Search for the cell housing the specified text and yield its (X, Y) center coordinate. 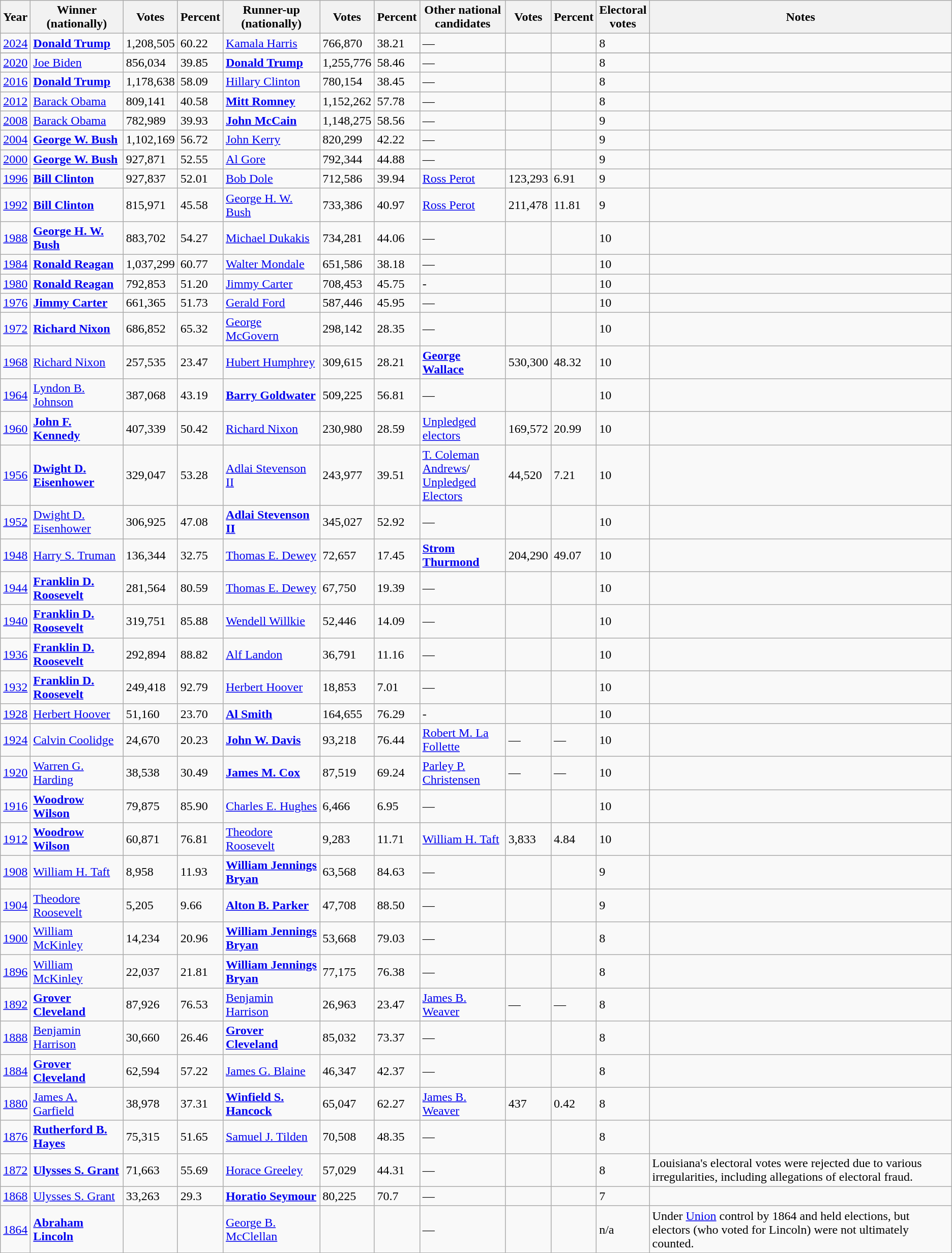
1896 (15, 971)
249,418 (151, 688)
93,218 (347, 739)
1880 (15, 1103)
Alf Landon (271, 654)
1916 (15, 805)
7.21 (574, 475)
75,315 (151, 1137)
44.31 (397, 1170)
509,225 (347, 396)
70,508 (347, 1137)
51,160 (151, 713)
407,339 (151, 428)
Hillary Clinton (271, 82)
39.51 (397, 475)
Strom Thurmond (463, 555)
30.49 (200, 773)
James G. Blaine (271, 1071)
3,833 (528, 839)
58.56 (397, 121)
40.97 (397, 204)
883,702 (151, 238)
39.93 (200, 121)
51.73 (200, 303)
80,225 (347, 1196)
65.32 (200, 330)
Samuel J. Tilden (271, 1137)
52.01 (200, 178)
60,871 (151, 839)
927,837 (151, 178)
77,175 (347, 971)
43.19 (200, 396)
54.27 (200, 238)
53,668 (347, 939)
21.81 (200, 971)
62,594 (151, 1071)
18,853 (347, 688)
136,344 (151, 555)
387,068 (151, 396)
Horatio Seymour (271, 1196)
Abraham Lincoln (77, 1229)
Michael Dukakis (271, 238)
36,791 (347, 654)
9,283 (347, 839)
44.06 (397, 238)
56.81 (397, 396)
1924 (15, 739)
62.27 (397, 1103)
92.79 (200, 688)
79,875 (151, 805)
85.88 (200, 621)
Bob Dole (271, 178)
7.01 (397, 688)
63,568 (347, 873)
1,255,776 (347, 63)
57,029 (347, 1170)
2000 (15, 159)
2012 (15, 101)
57.78 (397, 101)
292,894 (151, 654)
19.39 (397, 588)
50.42 (200, 428)
14.09 (397, 621)
766,870 (347, 43)
38.21 (397, 43)
230,980 (347, 428)
792,853 (151, 283)
38.18 (397, 264)
John F. Kennedy (77, 428)
20.99 (574, 428)
1892 (15, 1005)
2008 (15, 121)
281,564 (151, 588)
24,670 (151, 739)
56.72 (200, 140)
39.94 (397, 178)
44,520 (528, 475)
Al Gore (271, 159)
1,178,638 (151, 82)
John Kerry (271, 140)
11.93 (200, 873)
1888 (15, 1037)
11.81 (574, 204)
1864 (15, 1229)
1964 (15, 396)
Kamala Harris (271, 43)
87,926 (151, 1005)
65,047 (347, 1103)
James M. Cox (271, 773)
20.23 (200, 739)
George B. McClellan (271, 1229)
169,572 (528, 428)
52.92 (397, 522)
9.66 (200, 905)
0.42 (574, 1103)
1972 (15, 330)
Winner (nationally) (77, 17)
1,152,262 (347, 101)
1904 (15, 905)
76.81 (200, 839)
49.07 (574, 555)
1992 (15, 204)
Charles E. Hughes (271, 805)
712,586 (347, 178)
686,852 (151, 330)
72,657 (347, 555)
211,478 (528, 204)
Alton B. Parker (271, 905)
1912 (15, 839)
14,234 (151, 939)
George Wallace (463, 362)
John W. Davis (271, 739)
6,466 (347, 805)
1976 (15, 303)
257,535 (151, 362)
Winfield S. Hancock (271, 1103)
734,281 (347, 238)
Walter Mondale (271, 264)
204,290 (528, 555)
1900 (15, 939)
1920 (15, 773)
40.58 (200, 101)
2016 (15, 82)
661,365 (151, 303)
1984 (15, 264)
1908 (15, 873)
Runner-up (nationally) (271, 17)
29.3 (200, 1196)
T. Coleman Andrews/Unpledged Electors (463, 475)
Unpledged electors (463, 428)
Louisiana's electoral votes were rejected due to various irregularities, including allegations of electoral fraud. (800, 1170)
1948 (15, 555)
58.09 (200, 82)
52,446 (347, 621)
79.03 (397, 939)
26,963 (347, 1005)
1868 (15, 1196)
Warren G. Harding (77, 773)
20.96 (200, 939)
53.28 (200, 475)
Wendell Willkie (271, 621)
5,205 (151, 905)
47,708 (347, 905)
329,047 (151, 475)
88.82 (200, 654)
1956 (15, 475)
856,034 (151, 63)
927,871 (151, 159)
42.37 (397, 1071)
39.85 (200, 63)
1988 (15, 238)
28.59 (397, 428)
319,751 (151, 621)
4.84 (574, 839)
45.58 (200, 204)
26.46 (200, 1037)
1936 (15, 654)
Horace Greeley (271, 1170)
James A. Garfield (77, 1103)
60.77 (200, 264)
23.70 (200, 713)
58.46 (397, 63)
84.63 (397, 873)
809,141 (151, 101)
2024 (15, 43)
780,154 (347, 82)
28.21 (397, 362)
46,347 (347, 1071)
345,027 (347, 522)
Gerald Ford (271, 303)
48.35 (397, 1137)
76.53 (200, 1005)
69.24 (397, 773)
820,299 (347, 140)
1928 (15, 713)
Al Smith (271, 713)
87,519 (347, 773)
708,453 (347, 283)
48.32 (574, 362)
Other nationalcandidates (463, 17)
57.22 (200, 1071)
30,660 (151, 1037)
8,958 (151, 873)
Under Union control by 1864 and held elections, but electors (who voted for Lincoln) were not ultimately counted. (800, 1229)
85,032 (347, 1037)
33,263 (151, 1196)
28.35 (397, 330)
76.29 (397, 713)
2020 (15, 63)
42.22 (397, 140)
1872 (15, 1170)
1876 (15, 1137)
Robert M. La Follette (463, 739)
1940 (15, 621)
1944 (15, 588)
2004 (15, 140)
67,750 (347, 588)
38,538 (151, 773)
John McCain (271, 121)
164,655 (347, 713)
651,586 (347, 264)
Hubert Humphrey (271, 362)
55.69 (200, 1170)
Calvin Coolidge (77, 739)
7 (623, 1196)
1,208,505 (151, 43)
6.91 (574, 178)
Joe Biden (77, 63)
17.45 (397, 555)
45.95 (397, 303)
45.75 (397, 283)
587,446 (347, 303)
530,300 (528, 362)
11.16 (397, 654)
Notes (800, 17)
32.75 (200, 555)
37.31 (200, 1103)
1,037,299 (151, 264)
73.37 (397, 1037)
Barry Goldwater (271, 396)
6.95 (397, 805)
Parley P. Christensen (463, 773)
Rutherford B. Hayes (77, 1137)
22,037 (151, 971)
1932 (15, 688)
Harry S. Truman (77, 555)
1,102,169 (151, 140)
1968 (15, 362)
51.65 (200, 1137)
47.08 (200, 522)
n/a (623, 1229)
792,344 (347, 159)
Lyndon B. Johnson (77, 396)
85.90 (200, 805)
Year (15, 17)
76.38 (397, 971)
815,971 (151, 204)
11.71 (397, 839)
733,386 (347, 204)
60.22 (200, 43)
80.59 (200, 588)
1,148,275 (347, 121)
1884 (15, 1071)
782,989 (151, 121)
1980 (15, 283)
76.44 (397, 739)
243,977 (347, 475)
38,978 (151, 1103)
George McGovern (271, 330)
70.7 (397, 1196)
44.88 (397, 159)
1952 (15, 522)
Electoralvotes (623, 17)
52.55 (200, 159)
1996 (15, 178)
309,615 (347, 362)
437 (528, 1103)
Mitt Romney (271, 101)
1960 (15, 428)
123,293 (528, 178)
38.45 (397, 82)
88.50 (397, 905)
71,663 (151, 1170)
298,142 (347, 330)
51.20 (200, 283)
306,925 (151, 522)
